Search for the cell housing the specified text and yield its [X, Y] center coordinate. 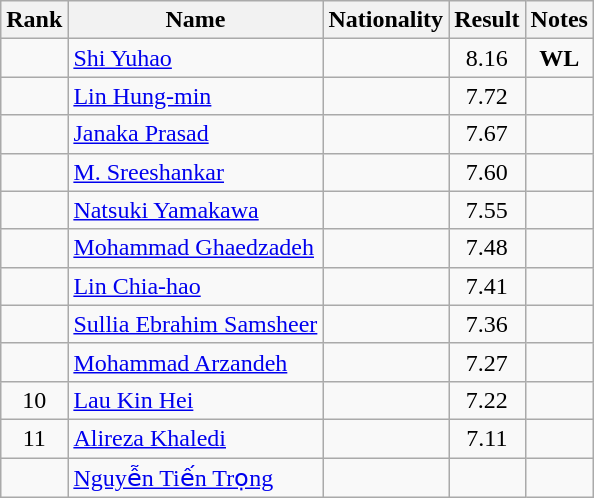
Lin Hung-min [196, 96]
Mohammad Ghaedzadeh [196, 248]
7.60 [487, 172]
WL [559, 58]
7.67 [487, 134]
8.16 [487, 58]
7.72 [487, 96]
7.41 [487, 286]
7.55 [487, 210]
Name [196, 20]
7.11 [487, 438]
Janaka Prasad [196, 134]
7.48 [487, 248]
Lin Chia-hao [196, 286]
11 [34, 438]
Alireza Khaledi [196, 438]
Natsuki Yamakawa [196, 210]
Result [487, 20]
Notes [559, 20]
Mohammad Arzandeh [196, 362]
Shi Yuhao [196, 58]
10 [34, 400]
7.22 [487, 400]
Nationality [386, 20]
7.27 [487, 362]
Lau Kin Hei [196, 400]
Rank [34, 20]
Nguyễn Tiến Trọng [196, 478]
M. Sreeshankar [196, 172]
Sullia Ebrahim Samsheer [196, 324]
7.36 [487, 324]
